Identify which cell holds the provided text, then report its (X, Y) central coordinate. 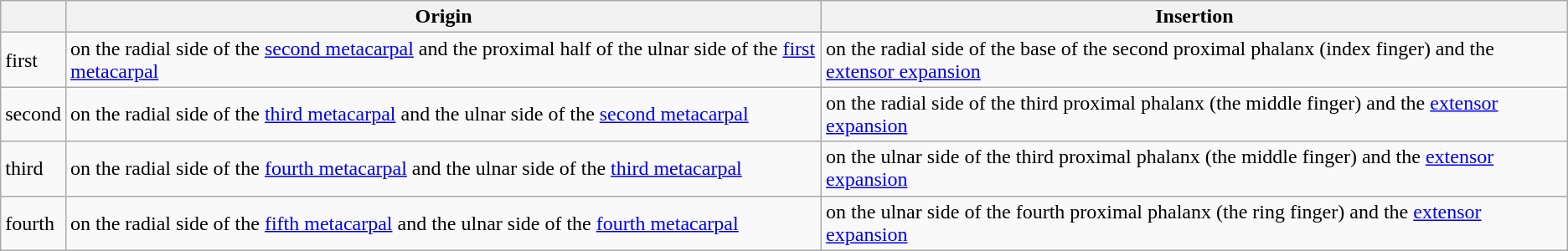
on the radial side of the third metacarpal and the ulnar side of the second metacarpal (443, 114)
on the radial side of the fourth metacarpal and the ulnar side of the third metacarpal (443, 169)
on the ulnar side of the third proximal phalanx (the middle finger) and the extensor expansion (1194, 169)
Origin (443, 17)
on the radial side of the fifth metacarpal and the ulnar side of the fourth metacarpal (443, 223)
second (34, 114)
on the radial side of the third proximal phalanx (the middle finger) and the extensor expansion (1194, 114)
on the radial side of the base of the second proximal phalanx (index finger) and the extensor expansion (1194, 60)
fourth (34, 223)
third (34, 169)
on the ulnar side of the fourth proximal phalanx (the ring finger) and the extensor expansion (1194, 223)
Insertion (1194, 17)
first (34, 60)
on the radial side of the second metacarpal and the proximal half of the ulnar side of the first metacarpal (443, 60)
